Search for the cell housing the specified text and yield its (x, y) center coordinate. 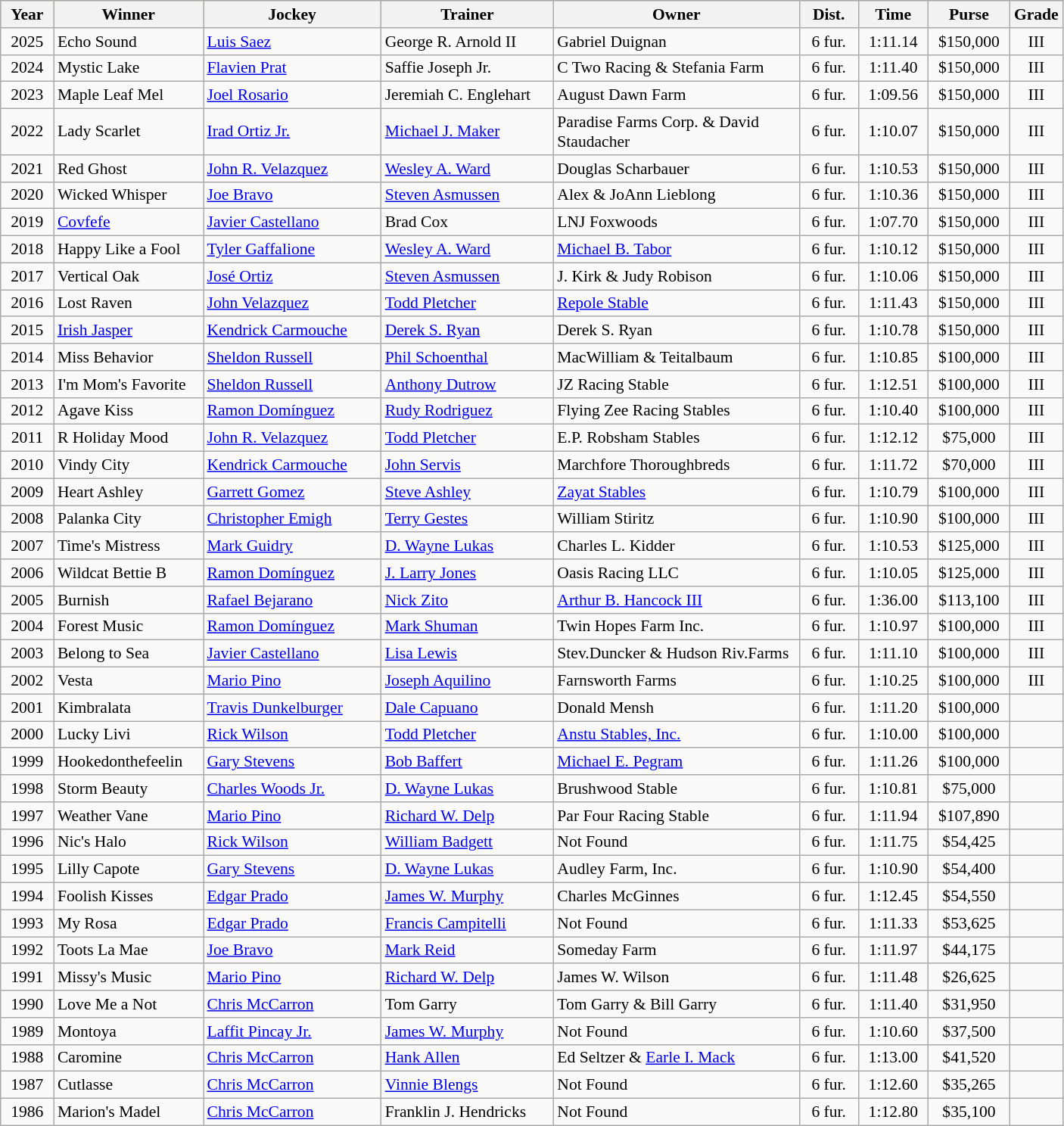
Lisa Lewis (468, 654)
Steve Ashley (468, 492)
Zayat Stables (677, 492)
Marion's Madel (129, 1112)
2003 (27, 654)
Kimbralata (129, 708)
Agave Kiss (129, 411)
2008 (27, 519)
Lilly Capote (129, 869)
MacWilliam & Teitalbaum (677, 357)
$26,625 (969, 978)
1:10.81 (893, 789)
1:13.00 (893, 1058)
1990 (27, 1004)
Belong to Sea (129, 654)
Brad Cox (468, 222)
1:11.48 (893, 978)
Irish Jasper (129, 331)
Joseph Aquilino (468, 681)
Luis Saez (292, 42)
J. Larry Jones (468, 573)
1999 (27, 762)
Jockey (292, 14)
1:07.70 (893, 222)
Mark Shuman (468, 627)
Garrett Gomez (292, 492)
Ed Seltzer & Earle I. Mack (677, 1058)
Oasis Racing LLC (677, 573)
Dist. (829, 14)
1:11.72 (893, 465)
E.P. Robsham Stables (677, 438)
1:11.14 (893, 42)
José Ortiz (292, 276)
Flavien Prat (292, 68)
1:10.40 (893, 411)
C Two Racing & Stefania Farm (677, 68)
Hank Allen (468, 1058)
1:10.36 (893, 195)
Phil Schoenthal (468, 357)
2011 (27, 438)
Paradise Farms Corp. & David Staudacher (677, 132)
Saffie Joseph Jr. (468, 68)
Lucky Livi (129, 735)
Christopher Emigh (292, 519)
1:10.25 (893, 681)
Repole Stable (677, 303)
Vertical Oak (129, 276)
Miss Behavior (129, 357)
2017 (27, 276)
2013 (27, 384)
1991 (27, 978)
Tom Garry & Bill Garry (677, 1004)
1:10.60 (893, 1031)
Trainer (468, 14)
1:10.05 (893, 573)
Anstu Stables, Inc. (677, 735)
Hookedonthefeelin (129, 762)
Tyler Gaffalione (292, 250)
Mark Guidry (292, 546)
Irad Ortiz Jr. (292, 132)
2022 (27, 132)
1:11.10 (893, 654)
2007 (27, 546)
1988 (27, 1058)
Arthur B. Hancock III (677, 600)
Purse (969, 14)
Toots La Mae (129, 950)
1:10.12 (893, 250)
1:12.12 (893, 438)
Weather Vane (129, 816)
1:11.75 (893, 842)
1:12.51 (893, 384)
2024 (27, 68)
$41,520 (969, 1058)
Anthony Dutrow (468, 384)
Charles McGinnes (677, 897)
1:12.60 (893, 1085)
$107,890 (969, 816)
1:09.56 (893, 95)
1:11.97 (893, 950)
JZ Racing Stable (677, 384)
Wicked Whisper (129, 195)
Audley Farm, Inc. (677, 869)
J. Kirk & Judy Robison (677, 276)
Michael E. Pegram (677, 762)
$54,550 (969, 897)
Year (27, 14)
Forest Music (129, 627)
1989 (27, 1031)
2002 (27, 681)
Burnish (129, 600)
Dale Capuano (468, 708)
William Badgett (468, 842)
1:11.43 (893, 303)
Missy's Music (129, 978)
2005 (27, 600)
Marchfore Thoroughbreds (677, 465)
George R. Arnold II (468, 42)
Joel Rosario (292, 95)
Maple Leaf Mel (129, 95)
$113,100 (969, 600)
2019 (27, 222)
2000 (27, 735)
2021 (27, 169)
$70,000 (969, 465)
1:10.00 (893, 735)
Wildcat Bettie B (129, 573)
$37,500 (969, 1031)
2001 (27, 708)
$54,425 (969, 842)
Lost Raven (129, 303)
Heart Ashley (129, 492)
Montoya (129, 1031)
1995 (27, 869)
1:10.97 (893, 627)
Echo Sound (129, 42)
Love Me a Not (129, 1004)
Caromine (129, 1058)
Palanka City (129, 519)
$31,950 (969, 1004)
Cutlasse (129, 1085)
1992 (27, 950)
William Stiritz (677, 519)
James W. Wilson (677, 978)
I'm Mom's Favorite (129, 384)
August Dawn Farm (677, 95)
John Servis (468, 465)
Michael B. Tabor (677, 250)
2015 (27, 331)
Vesta (129, 681)
John Velazquez (292, 303)
1:12.80 (893, 1112)
Time's Mistress (129, 546)
1996 (27, 842)
2004 (27, 627)
Storm Beauty (129, 789)
2014 (27, 357)
2009 (27, 492)
Gabriel Duignan (677, 42)
Laffit Pincay Jr. (292, 1031)
Flying Zee Racing Stables (677, 411)
1:11.94 (893, 816)
Charles Woods Jr. (292, 789)
Michael J. Maker (468, 132)
Jeremiah C. Englehart (468, 95)
Rafael Bejarano (292, 600)
Lady Scarlet (129, 132)
1993 (27, 923)
$35,265 (969, 1085)
Vinnie Blengs (468, 1085)
1994 (27, 897)
Covfefe (129, 222)
1:36.00 (893, 600)
Twin Hopes Farm Inc. (677, 627)
2006 (27, 573)
R Holiday Mood (129, 438)
1:11.33 (893, 923)
1:11.26 (893, 762)
1997 (27, 816)
2023 (27, 95)
2010 (27, 465)
2018 (27, 250)
Foolish Kisses (129, 897)
Tom Garry (468, 1004)
1:10.06 (893, 276)
$44,175 (969, 950)
Stev.Duncker & Hudson Riv.Farms (677, 654)
1:10.85 (893, 357)
2016 (27, 303)
Par Four Racing Stable (677, 816)
2025 (27, 42)
Donald Mensh (677, 708)
LNJ Foxwoods (677, 222)
Grade (1036, 14)
$54,400 (969, 869)
Owner (677, 14)
Time (893, 14)
Mark Reid (468, 950)
Francis Campitelli (468, 923)
Travis Dunkelburger (292, 708)
2020 (27, 195)
Terry Gestes (468, 519)
Vindy City (129, 465)
1:12.45 (893, 897)
1:10.78 (893, 331)
Douglas Scharbauer (677, 169)
Winner (129, 14)
Rudy Rodriguez (468, 411)
Someday Farm (677, 950)
1998 (27, 789)
Nick Zito (468, 600)
1986 (27, 1112)
Red Ghost (129, 169)
Alex & JoAnn Lieblong (677, 195)
$35,100 (969, 1112)
Farnsworth Farms (677, 681)
Brushwood Stable (677, 789)
Nic's Halo (129, 842)
Franklin J. Hendricks (468, 1112)
1:10.07 (893, 132)
Bob Baffert (468, 762)
Charles L. Kidder (677, 546)
$53,625 (969, 923)
1:11.20 (893, 708)
My Rosa (129, 923)
1987 (27, 1085)
Mystic Lake (129, 68)
Happy Like a Fool (129, 250)
2012 (27, 411)
1:10.79 (893, 492)
